Detect which cell encompasses the target text, then output its [X, Y] center coordinate. 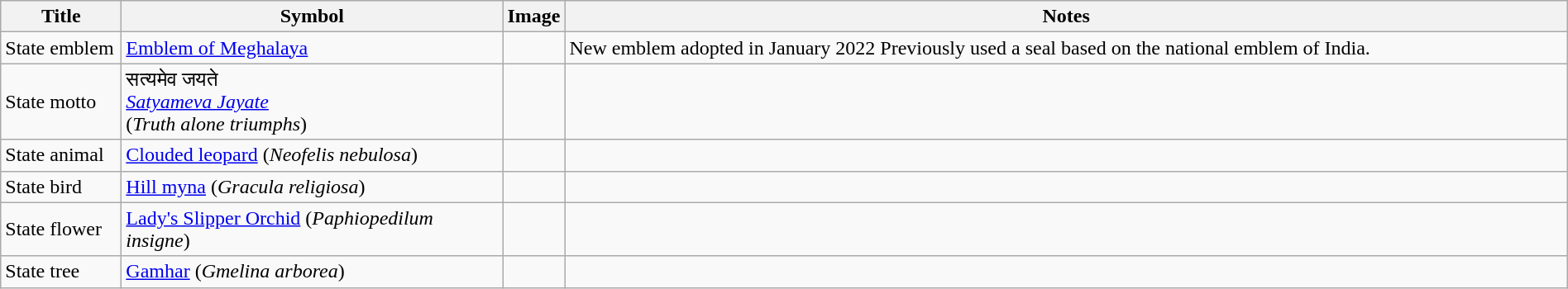
Notes [1066, 17]
State bird [61, 187]
New emblem adopted in January 2022 Previously used a seal based on the national emblem of India. [1066, 48]
Hill myna (Gracula religiosa) [313, 187]
Gamhar (Gmelina arborea) [313, 272]
State flower [61, 230]
State motto [61, 102]
Image [534, 17]
State animal [61, 155]
सत्यमेव जयते Satyameva Jayate (Truth alone triumphs) [313, 102]
State tree [61, 272]
Title [61, 17]
Clouded leopard (Neofelis nebulosa) [313, 155]
Emblem of Meghalaya [313, 48]
Lady's Slipper Orchid (Paphiopedilum insigne) [313, 230]
State emblem [61, 48]
Symbol [313, 17]
